Search for the cell housing the specified text and yield its [X, Y] center coordinate. 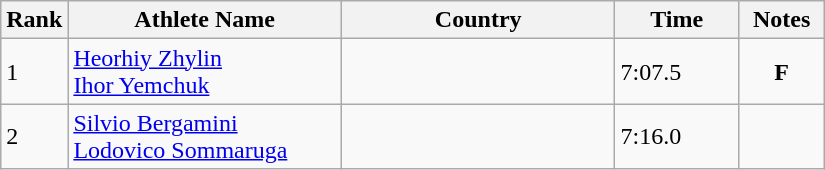
Silvio BergaminiLodovico Sommaruga [205, 136]
Heorhiy ZhylinIhor Yemchuk [205, 72]
1 [34, 72]
Time [677, 20]
Rank [34, 20]
Notes [782, 20]
F [782, 72]
Country [478, 20]
7:16.0 [677, 136]
Athlete Name [205, 20]
2 [34, 136]
7:07.5 [677, 72]
